Return the (x, y) coordinate for the center point of the cell that contains the specified text.  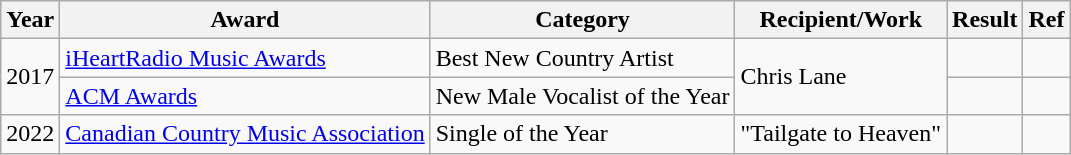
New Male Vocalist of the Year (582, 96)
Single of the Year (582, 134)
"Tailgate to Heaven" (841, 134)
Category (582, 20)
Best New Country Artist (582, 58)
ACM Awards (245, 96)
Chris Lane (841, 77)
Ref (1046, 20)
Year (30, 20)
2017 (30, 77)
Result (985, 20)
2022 (30, 134)
Recipient/Work (841, 20)
Award (245, 20)
iHeartRadio Music Awards (245, 58)
Canadian Country Music Association (245, 134)
